Scan for the cell matching the given text and deliver its [x, y] coordinate at center. 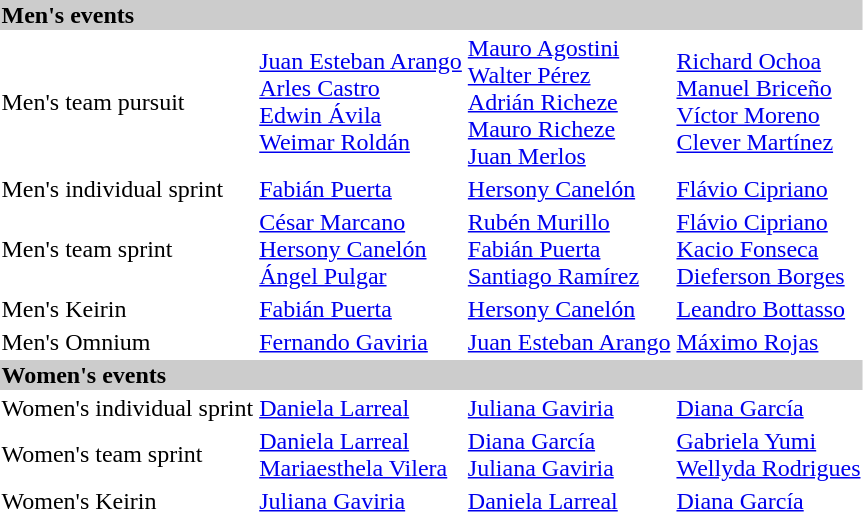
Máximo Rojas [768, 342]
Juan Esteban Arango [569, 342]
Daniela LarrealMariaesthela Vilera [361, 454]
Mauro AgostiniWalter PérezAdrián RichezeMauro RichezeJuan Merlos [569, 102]
Men's events [431, 15]
Men's team pursuit [128, 102]
Diana García [768, 408]
Men's team sprint [128, 249]
Juliana Gaviria [569, 408]
César MarcanoHersony CanelónÁngel Pulgar [361, 249]
Men's Omnium [128, 342]
Leandro Bottasso [768, 309]
Juan Esteban ArangoArles CastroEdwin ÁvilaWeimar Roldán [361, 102]
Gabriela YumiWellyda Rodrigues [768, 454]
Women's team sprint [128, 454]
Flávio CiprianoKacio FonsecaDieferson Borges [768, 249]
Women's events [431, 375]
Diana GarcíaJuliana Gaviria [569, 454]
Fernando Gaviria [361, 342]
Men's Keirin [128, 309]
Flávio Cipriano [768, 189]
Richard OchoaManuel BriceñoVíctor MorenoClever Martínez [768, 102]
Rubén MurilloFabián PuertaSantiago Ramírez [569, 249]
Daniela Larreal [361, 408]
Women's individual sprint [128, 408]
Men's individual sprint [128, 189]
